Output the [X, Y] coordinate of the center of the cell containing the given text.  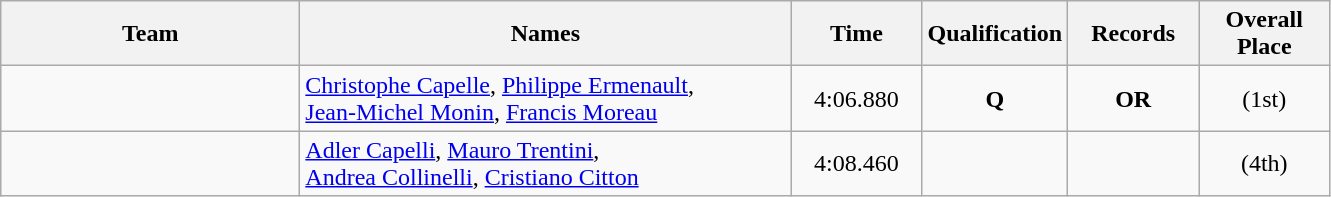
Adler Capelli, Mauro Trentini,Andrea Collinelli, Cristiano Citton [546, 164]
Team [150, 34]
Records [1134, 34]
4:06.880 [856, 98]
Qualification [995, 34]
Time [856, 34]
Names [546, 34]
(4th) [1264, 164]
Overall Place [1264, 34]
OR [1134, 98]
(1st) [1264, 98]
4:08.460 [856, 164]
Christophe Capelle, Philippe Ermenault, Jean-Michel Monin, Francis Moreau [546, 98]
Q [995, 98]
